Determine the (x, y) coordinate at the center of the cell enclosing the given text.  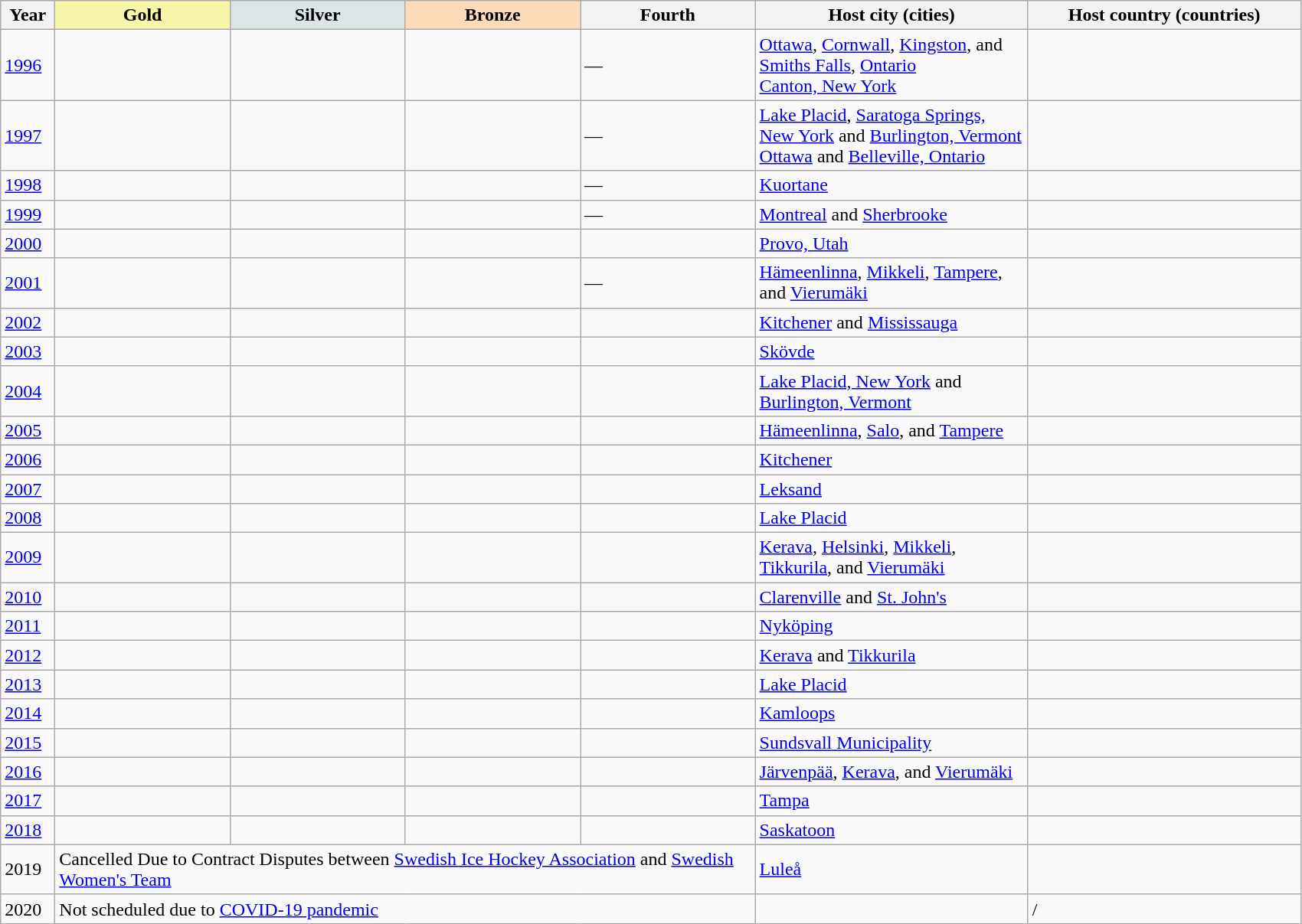
2009 (28, 557)
2016 (28, 772)
Hämeenlinna, Mikkeli, Tampere, and Vierumäki (891, 283)
Kitchener (891, 459)
1997 (28, 135)
Kitchener and Mississauga (891, 322)
2003 (28, 351)
2012 (28, 655)
Kamloops (891, 713)
2002 (28, 322)
2014 (28, 713)
Montreal and Sherbrooke (891, 214)
2020 (28, 909)
Ottawa, Cornwall, Kingston, and Smiths Falls, Ontario Canton, New York (891, 65)
Kerava and Tikkurila (891, 655)
Sundsvall Municipality (891, 743)
Hämeenlinna, Salo, and Tampere (891, 430)
Host country (countries) (1164, 15)
Lake Placid, Saratoga Springs, New York and Burlington, Vermont Ottawa and Belleville, Ontario (891, 135)
Year (28, 15)
Host city (cities) (891, 15)
Skövde (891, 351)
Clarenville and St. John's (891, 597)
2019 (28, 870)
1996 (28, 65)
2001 (28, 283)
Lake Placid, New York and Burlington, Vermont (891, 390)
2000 (28, 243)
Tampa (891, 801)
2010 (28, 597)
2004 (28, 390)
Saskatoon (891, 830)
Kerava, Helsinki, Mikkeli, Tikkurila, and Vierumäki (891, 557)
Luleå (891, 870)
Not scheduled due to COVID-19 pandemic (405, 909)
Silver (317, 15)
/ (1164, 909)
2007 (28, 489)
Nyköping (891, 626)
1999 (28, 214)
2006 (28, 459)
2008 (28, 518)
2018 (28, 830)
Gold (142, 15)
Kuortane (891, 185)
Leksand (891, 489)
Provo, Utah (891, 243)
Järvenpää, Kerava, and Vierumäki (891, 772)
2011 (28, 626)
1998 (28, 185)
Bronze (493, 15)
2005 (28, 430)
2015 (28, 743)
Cancelled Due to Contract Disputes between Swedish Ice Hockey Association and Swedish Women's Team (405, 870)
2013 (28, 684)
Fourth (668, 15)
2017 (28, 801)
